Return the [X, Y] coordinate for the center point of the cell that contains the specified text.  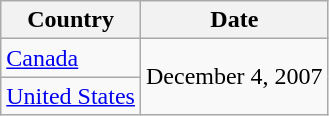
Canada [71, 58]
Country [71, 20]
December 4, 2007 [234, 77]
Date [234, 20]
United States [71, 96]
